From the cell containing the given text, extract its center point as (X, Y) coordinate. 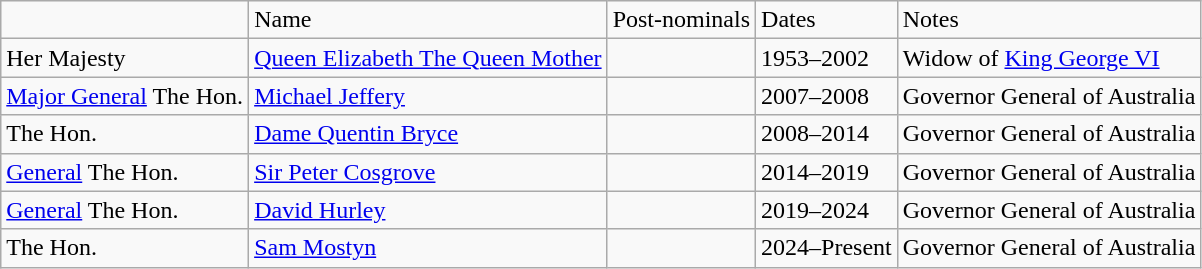
Post-nominals (681, 20)
2019–2024 (827, 210)
David Hurley (428, 210)
Widow of King George VI (1049, 58)
2024–Present (827, 248)
2014–2019 (827, 172)
Major General The Hon. (125, 96)
Michael Jeffery (428, 96)
Sir Peter Cosgrove (428, 172)
Name (428, 20)
Her Majesty (125, 58)
Dates (827, 20)
Dame Quentin Bryce (428, 134)
Notes (1049, 20)
Sam Mostyn (428, 248)
2007–2008 (827, 96)
2008–2014 (827, 134)
1953–2002 (827, 58)
Queen Elizabeth The Queen Mother (428, 58)
